Identify which cell holds the provided text, then report its (x, y) central coordinate. 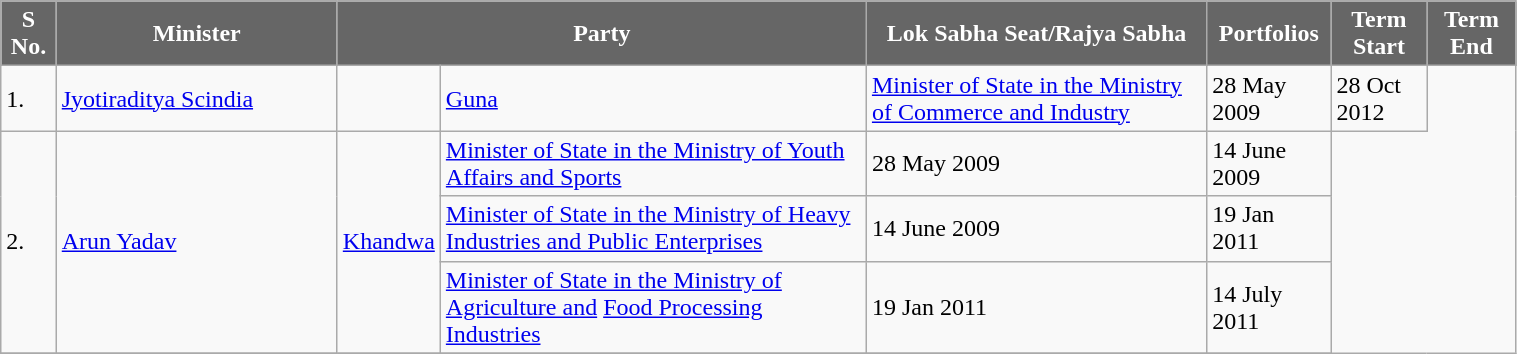
Minister (196, 34)
Term End (1472, 34)
28 Oct 2012 (1379, 98)
Minister of State in the Ministry of Youth Affairs and Sports (653, 164)
Portfolios (1269, 34)
Minister of State in the Ministry of Heavy Industries and Public Enterprises (653, 228)
2. (28, 242)
Khandwa (388, 242)
Minister of State in the Ministry of Commerce and Industry (1036, 98)
14 July 2011 (1269, 307)
1. (28, 98)
Arun Yadav (196, 242)
Party (602, 34)
Jyotiraditya Scindia (196, 98)
Term Start (1379, 34)
Minister of State in the Ministry of Agriculture and Food Processing Industries (653, 307)
Lok Sabha Seat/Rajya Sabha (1036, 34)
Guna (653, 98)
S No. (28, 34)
